Scan for the cell matching the given text and deliver its [X, Y] coordinate at center. 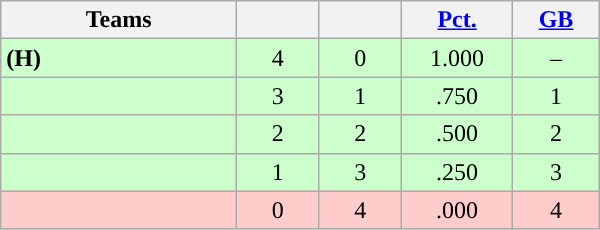
GB [556, 20]
.000 [456, 210]
1.000 [456, 58]
.250 [456, 172]
.750 [456, 96]
.500 [456, 134]
– [556, 58]
Pct. [456, 20]
(H) [119, 58]
Teams [119, 20]
